Return [X, Y] of the center of cell containing provided text 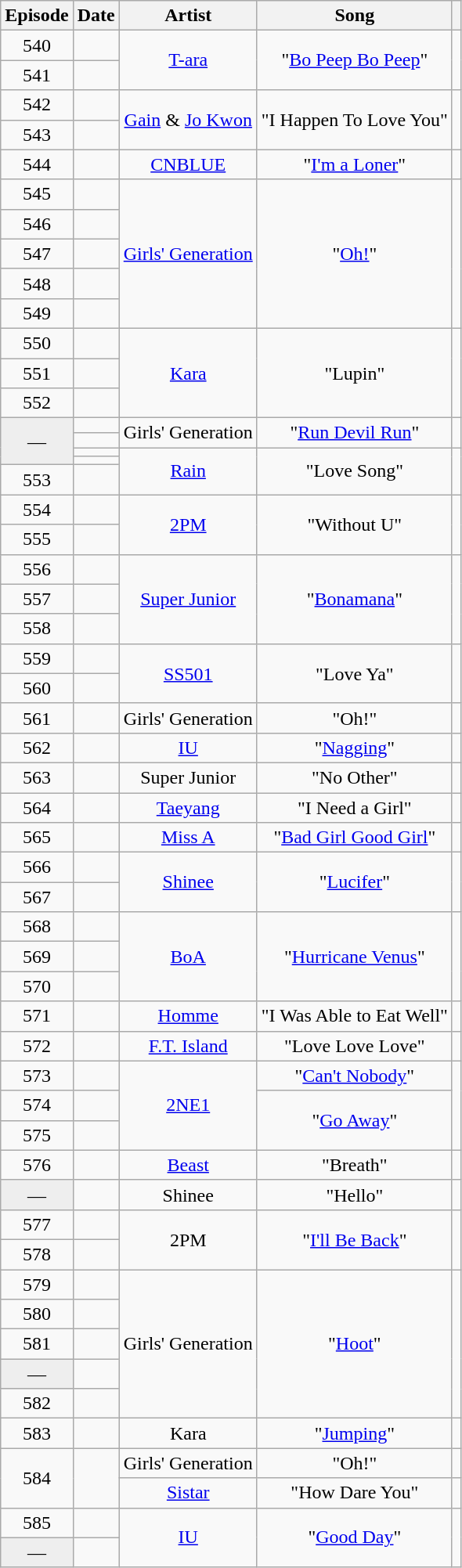
"Love Ya" [354, 673]
"Hoot" [354, 1344]
564 [37, 807]
547 [37, 254]
568 [37, 927]
"Love Song" [354, 471]
T-ara [188, 60]
542 [37, 105]
543 [37, 135]
"Good Day" [354, 1537]
563 [37, 777]
"How Dare You" [354, 1493]
CNBLUE [188, 164]
575 [37, 1135]
"Love Love Love" [354, 1046]
Taeyang [188, 807]
566 [37, 867]
583 [37, 1433]
558 [37, 629]
"Jumping" [354, 1433]
"Lupin" [354, 373]
Homme [188, 1016]
576 [37, 1165]
Beast [188, 1165]
557 [37, 599]
548 [37, 283]
"I'll Be Back" [354, 1239]
F.T. Island [188, 1046]
546 [37, 224]
"Go Away" [354, 1120]
545 [37, 194]
569 [37, 957]
"I Need a Girl" [354, 807]
541 [37, 75]
"I Happen To Love You" [354, 120]
559 [37, 658]
565 [37, 838]
"Without U" [354, 524]
556 [37, 569]
549 [37, 313]
"Can't Nobody" [354, 1076]
581 [37, 1344]
562 [37, 748]
550 [37, 343]
571 [37, 1016]
552 [37, 403]
"Bad Girl Good Girl" [354, 838]
Date [96, 16]
"I'm a Loner" [354, 164]
574 [37, 1105]
Gain & Jo Kwon [188, 120]
2NE1 [188, 1105]
BoA [188, 957]
"Hurricane Venus" [354, 957]
"Bonamana" [354, 599]
577 [37, 1224]
567 [37, 897]
582 [37, 1404]
561 [37, 718]
553 [37, 480]
540 [37, 45]
555 [37, 539]
Artist [188, 16]
579 [37, 1285]
554 [37, 510]
551 [37, 373]
573 [37, 1076]
"Nagging" [354, 748]
572 [37, 1046]
SS501 [188, 673]
580 [37, 1314]
"Bo Peep Bo Peep" [354, 60]
585 [37, 1523]
578 [37, 1254]
"Lucifer" [354, 882]
584 [37, 1478]
"Run Devil Run" [354, 433]
"I Was Able to Eat Well" [354, 1016]
"Breath" [354, 1165]
Sistar [188, 1493]
560 [37, 688]
Miss A [188, 838]
Episode [37, 16]
Song [354, 16]
"No Other" [354, 777]
"Hello" [354, 1195]
544 [37, 164]
Rain [188, 471]
570 [37, 986]
